From the cell containing the given text, extract its center point as (X, Y) coordinate. 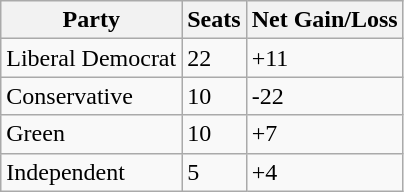
Party (92, 20)
+7 (324, 134)
Green (92, 134)
5 (214, 172)
+4 (324, 172)
-22 (324, 96)
Conservative (92, 96)
Seats (214, 20)
+11 (324, 58)
22 (214, 58)
Independent (92, 172)
Liberal Democrat (92, 58)
Net Gain/Loss (324, 20)
